Capture the cell that displays the provided text and extract its (X, Y) central coordinate. 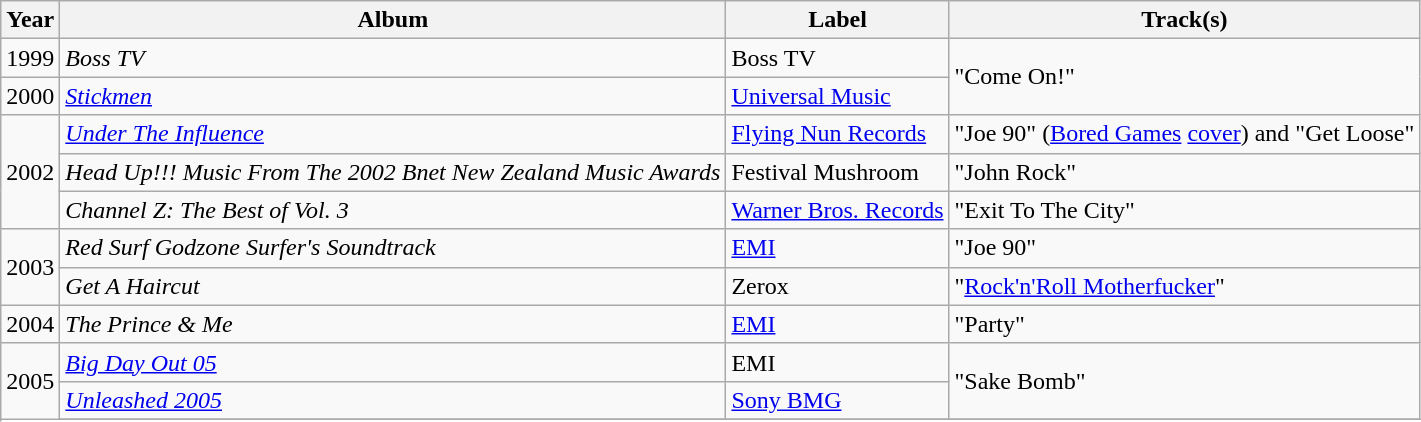
2003 (30, 267)
Flying Nun Records (838, 134)
Label (838, 20)
2000 (30, 96)
"Sake Bomb" (1184, 381)
Track(s) (1184, 20)
Stickmen (393, 96)
Warner Bros. Records (838, 210)
Sony BMG (838, 400)
2004 (30, 324)
1999 (30, 58)
"Come On!" (1184, 77)
Festival Mushroom (838, 172)
"Party" (1184, 324)
"Joe 90" (Bored Games cover) and "Get Loose" (1184, 134)
The Prince & Me (393, 324)
Head Up!!! Music From The 2002 Bnet New Zealand Music Awards (393, 172)
"John Rock" (1184, 172)
Red Surf Godzone Surfer's Soundtrack (393, 248)
Channel Z: The Best of Vol. 3 (393, 210)
Get A Haircut (393, 286)
Zerox (838, 286)
Universal Music (838, 96)
Under The Influence (393, 134)
Big Day Out 05 (393, 362)
2002 (30, 172)
2005 (30, 381)
Album (393, 20)
"Rock'n'Roll Motherfucker" (1184, 286)
"Joe 90" (1184, 248)
Unleashed 2005 (393, 400)
Year (30, 20)
"Exit To The City" (1184, 210)
